Provide the [X, Y] coordinate of the cell's center where the given text is located.  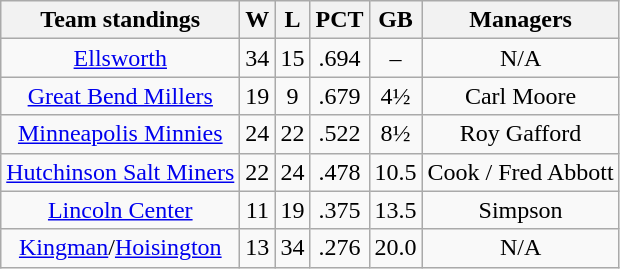
Minneapolis Minnies [120, 134]
9 [292, 96]
PCT [340, 20]
.375 [340, 210]
Roy Gafford [520, 134]
Ellsworth [120, 58]
Simpson [520, 210]
8½ [396, 134]
GB [396, 20]
10.5 [396, 172]
– [396, 58]
W [258, 20]
Lincoln Center [120, 210]
Kingman/Hoisington [120, 248]
Hutchinson Salt Miners [120, 172]
.522 [340, 134]
.694 [340, 58]
.679 [340, 96]
4½ [396, 96]
Managers [520, 20]
.276 [340, 248]
13.5 [396, 210]
Great Bend Millers [120, 96]
11 [258, 210]
Carl Moore [520, 96]
Cook / Fred Abbott [520, 172]
L [292, 20]
Team standings [120, 20]
.478 [340, 172]
15 [292, 58]
20.0 [396, 248]
13 [258, 248]
